Output the (X, Y) coordinate of the center of the cell containing the given text.  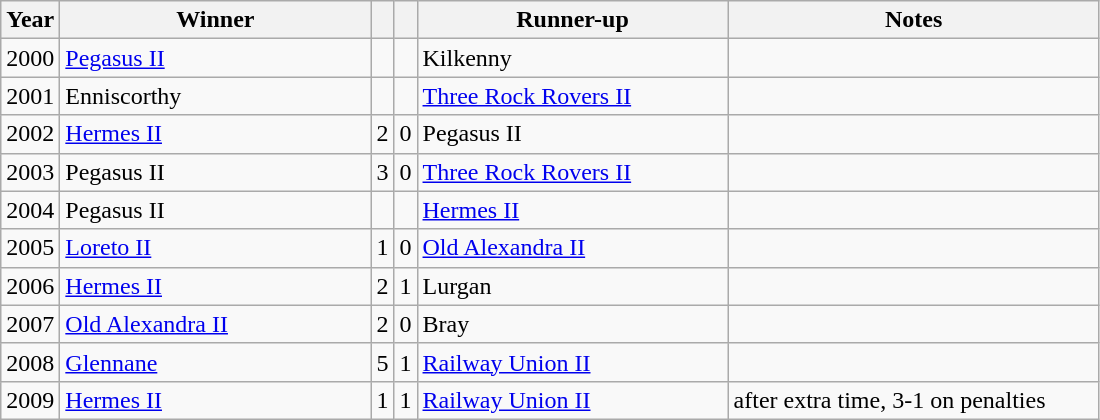
Notes (914, 20)
Winner (216, 20)
Runner-up (572, 20)
after extra time, 3-1 on penalties (914, 400)
Enniscorthy (216, 96)
2002 (30, 134)
Bray (572, 324)
Year (30, 20)
2004 (30, 210)
Lurgan (572, 286)
2000 (30, 58)
2001 (30, 96)
2005 (30, 248)
2003 (30, 172)
Glennane (216, 362)
5 (382, 362)
2009 (30, 400)
2008 (30, 362)
2006 (30, 286)
Loreto II (216, 248)
Kilkenny (572, 58)
3 (382, 172)
2007 (30, 324)
